Detect which cell encompasses the target text, then output its (x, y) center coordinate. 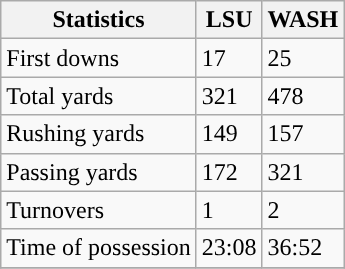
149 (229, 134)
Rushing yards (99, 134)
478 (303, 96)
36:52 (303, 248)
WASH (303, 20)
Time of possession (99, 248)
23:08 (229, 248)
Passing yards (99, 172)
First downs (99, 58)
2 (303, 210)
Statistics (99, 20)
172 (229, 172)
LSU (229, 20)
25 (303, 58)
Total yards (99, 96)
Turnovers (99, 210)
17 (229, 58)
157 (303, 134)
1 (229, 210)
